For the text-containing cell, return its midpoint in (x, y) coordinate format. 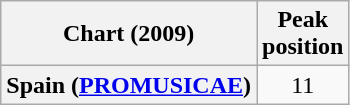
Chart (2009) (129, 34)
Peakposition (303, 34)
11 (303, 85)
Spain (PROMUSICAE) (129, 85)
